Output the (x, y) coordinate of the center of the cell containing the given text.  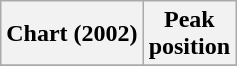
Chart (2002) (72, 34)
Peakposition (189, 34)
